Find where the given text appears and provide that cell's center as (X, Y) coordinate. 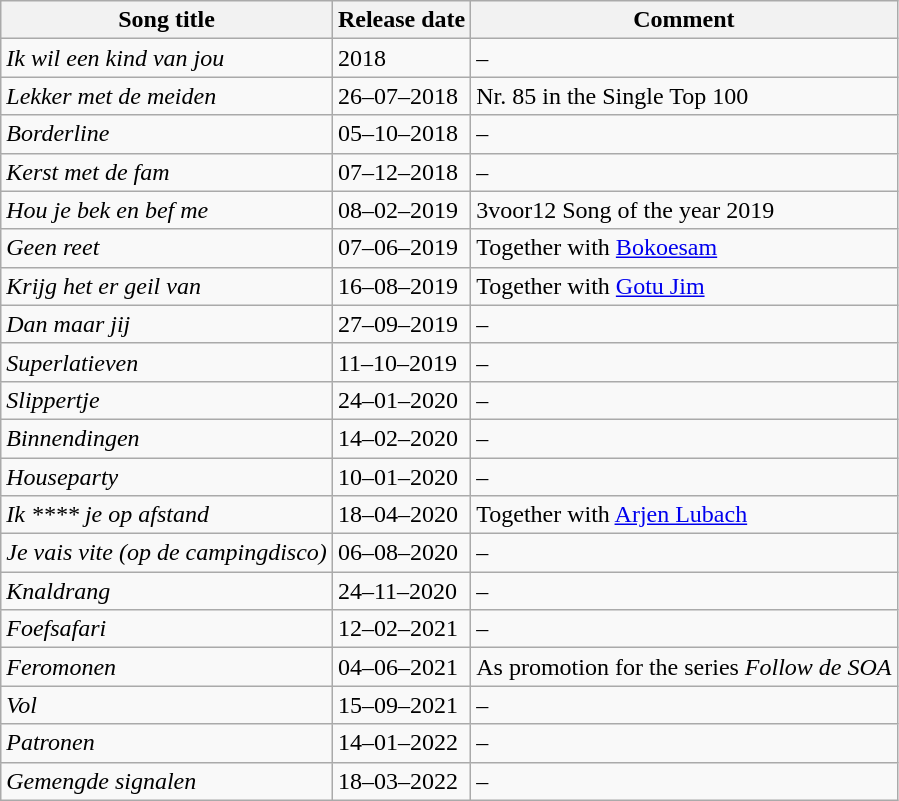
18–04–2020 (401, 515)
10–01–2020 (401, 477)
15–09–2021 (401, 705)
Together with Gotu Jim (684, 286)
14–01–2022 (401, 743)
Superlatieven (167, 362)
Nr. 85 in the Single Top 100 (684, 96)
Gemengde signalen (167, 781)
Foefsafari (167, 629)
24–01–2020 (401, 400)
06–08–2020 (401, 553)
Feromonen (167, 667)
Borderline (167, 134)
Song title (167, 20)
11–10–2019 (401, 362)
Knaldrang (167, 591)
08–02–2019 (401, 210)
04–06–2021 (401, 667)
As promotion for the series Follow de SOA (684, 667)
Comment (684, 20)
Houseparty (167, 477)
Together with Arjen Lubach (684, 515)
Ik wil een kind van jou (167, 58)
14–02–2020 (401, 438)
Binnendingen (167, 438)
Release date (401, 20)
3voor12 Song of the year 2019 (684, 210)
24–11–2020 (401, 591)
Je vais vite (op de campingdisco) (167, 553)
Krijg het er geil van (167, 286)
07–06–2019 (401, 248)
Geen reet (167, 248)
Vol (167, 705)
16–08–2019 (401, 286)
Lekker met de meiden (167, 96)
18–03–2022 (401, 781)
12–02–2021 (401, 629)
Dan maar jij (167, 324)
Ik **** je op afstand (167, 515)
26–07–2018 (401, 96)
2018 (401, 58)
Patronen (167, 743)
Together with Bokoesam (684, 248)
Kerst met de fam (167, 172)
07–12–2018 (401, 172)
Hou je bek en bef me (167, 210)
Slippertje (167, 400)
27–09–2019 (401, 324)
05–10–2018 (401, 134)
